Search for the cell housing the specified text and yield its [X, Y] center coordinate. 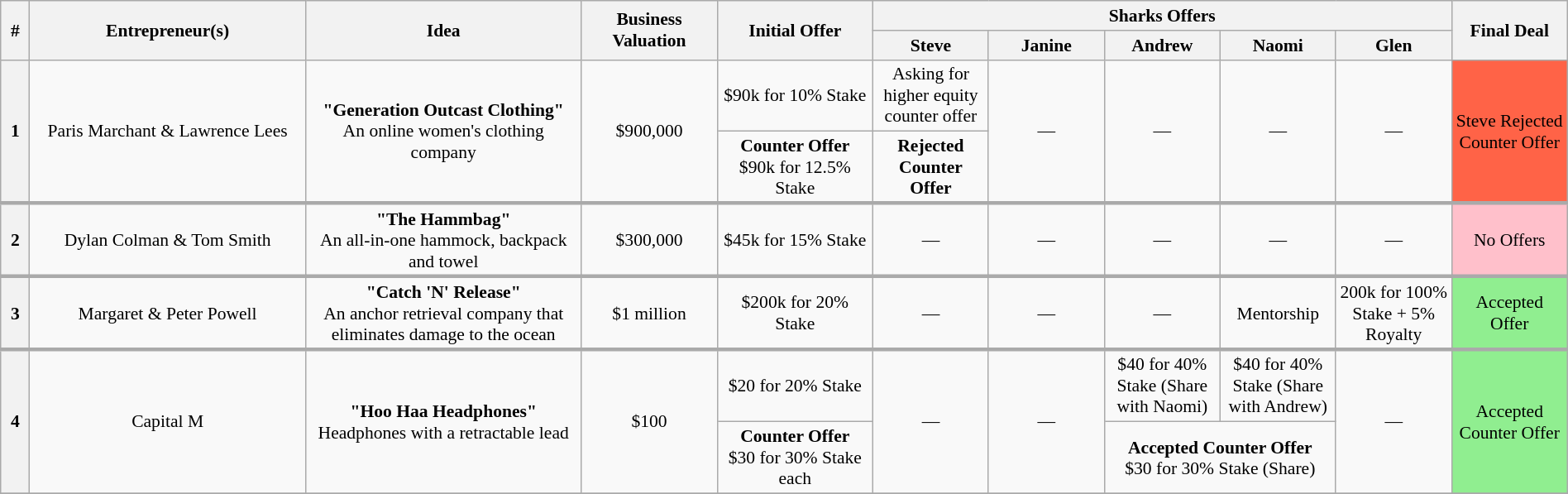
$40 for 40% Stake (Share with Naomi) [1162, 386]
$45k for 15% Stake [795, 240]
Steve Rejected Counter Offer [1509, 131]
$200k for 20% Stake [795, 313]
Entrepreneur(s) [168, 30]
3 [15, 313]
$1 million [649, 313]
Rejected Counter Offer [930, 167]
Initial Offer [795, 30]
Accepted Counter Offer [1509, 422]
Accepted Offer [1509, 313]
$100 [649, 422]
Glen [1394, 46]
Andrew [1162, 46]
Naomi [1278, 46]
Paris Marchant & Lawrence Lees [168, 131]
Janine [1046, 46]
$20 for 20% Stake [795, 386]
"Generation Outcast Clothing" An online women's clothing company [443, 131]
200k for 100% Stake + 5% Royalty [1394, 313]
Final Deal [1509, 30]
2 [15, 240]
Counter Offer$90k for 12.5% Stake [795, 167]
Capital M [168, 422]
"Catch 'N' Release" An anchor retrieval company that eliminates damage to the ocean [443, 313]
$40 for 40% Stake (Share with Andrew) [1278, 386]
4 [15, 422]
No Offers [1509, 240]
1 [15, 131]
Asking for higher equity counter offer [930, 96]
Dylan Colman & Tom Smith [168, 240]
# [15, 30]
Idea [443, 30]
$300,000 [649, 240]
$90k for 10% Stake [795, 96]
Counter Offer$30 for 30% Stake each [795, 458]
Steve [930, 46]
Business Valuation [649, 30]
"The Hammbag" An all-in-one hammock, backpack and towel [443, 240]
"Hoo Haa Headphones" Headphones with a retractable lead [443, 422]
Accepted Counter Offer$30 for 30% Stake (Share) [1220, 458]
Mentorship [1278, 313]
$900,000 [649, 131]
Sharks Offers [1162, 16]
Margaret & Peter Powell [168, 313]
